Provide the (X, Y) coordinate of the cell's center where the given text is located.  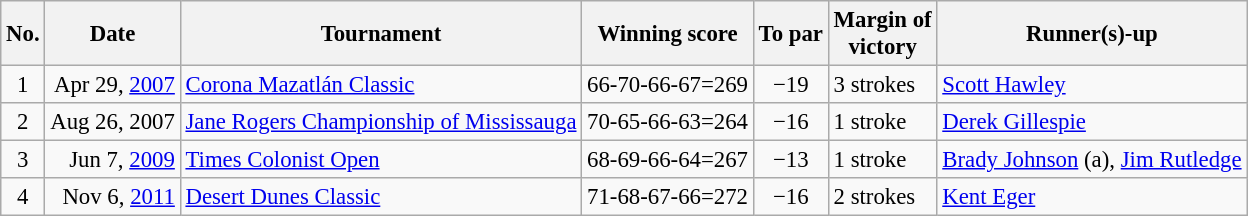
Apr 29, 2007 (112, 85)
To par (790, 34)
Jun 7, 2009 (112, 160)
Date (112, 34)
4 (23, 197)
Margin ofvictory (882, 34)
Derek Gillespie (1092, 122)
Aug 26, 2007 (112, 122)
Desert Dunes Classic (381, 197)
Times Colonist Open (381, 160)
71-68-67-66=272 (668, 197)
No. (23, 34)
Corona Mazatlán Classic (381, 85)
−19 (790, 85)
Scott Hawley (1092, 85)
Tournament (381, 34)
−13 (790, 160)
66-70-66-67=269 (668, 85)
2 strokes (882, 197)
Jane Rogers Championship of Mississauga (381, 122)
70-65-66-63=264 (668, 122)
Nov 6, 2011 (112, 197)
3 strokes (882, 85)
Winning score (668, 34)
3 (23, 160)
Brady Johnson (a), Jim Rutledge (1092, 160)
Kent Eger (1092, 197)
1 (23, 85)
Runner(s)-up (1092, 34)
68-69-66-64=267 (668, 160)
2 (23, 122)
